Detect which cell encompasses the target text, then output its [X, Y] center coordinate. 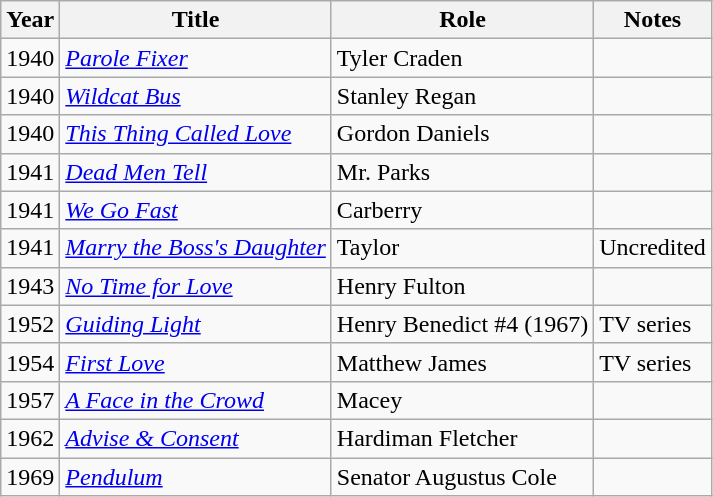
No Time for Love [196, 286]
Parole Fixer [196, 58]
Wildcat Bus [196, 96]
Taylor [462, 248]
A Face in the Crowd [196, 400]
1954 [30, 362]
Pendulum [196, 477]
Mr. Parks [462, 172]
1957 [30, 400]
Title [196, 20]
Macey [462, 400]
We Go Fast [196, 210]
Notes [653, 20]
First Love [196, 362]
Uncredited [653, 248]
Role [462, 20]
Year [30, 20]
Henry Benedict #4 (1967) [462, 324]
Senator Augustus Cole [462, 477]
Carberry [462, 210]
Advise & Consent [196, 438]
This Thing Called Love [196, 134]
Dead Men Tell [196, 172]
1943 [30, 286]
1962 [30, 438]
Marry the Boss's Daughter [196, 248]
Henry Fulton [462, 286]
Guiding Light [196, 324]
Matthew James [462, 362]
1952 [30, 324]
1969 [30, 477]
Gordon Daniels [462, 134]
Tyler Craden [462, 58]
Stanley Regan [462, 96]
Hardiman Fletcher [462, 438]
